Scan for the cell matching the given text and deliver its [x, y] coordinate at center. 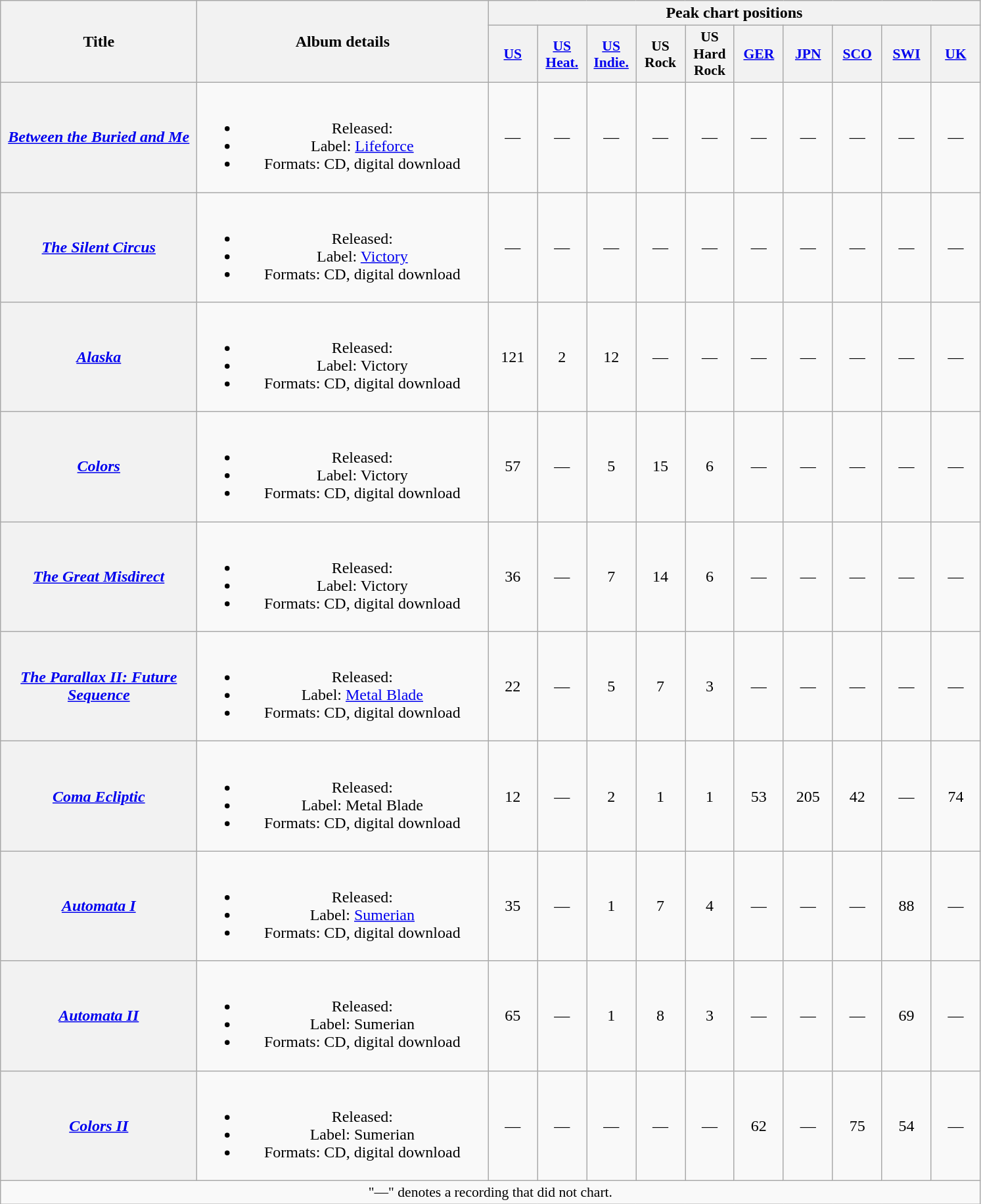
75 [857, 1125]
The Great Misdirect [99, 577]
"—" denotes a recording that did not chart. [490, 1192]
53 [758, 797]
42 [857, 797]
Between the Buried and Me [99, 137]
US [513, 54]
88 [907, 906]
Colors [99, 467]
15 [661, 467]
Peak chart positions [735, 13]
The Silent Circus [99, 247]
65 [513, 1016]
121 [513, 358]
The Parallax II: Future Sequence [99, 686]
JPN [808, 54]
69 [907, 1016]
57 [513, 467]
USHard Rock [710, 54]
205 [808, 797]
35 [513, 906]
GER [758, 54]
74 [955, 797]
22 [513, 686]
USRock [661, 54]
Title [99, 42]
14 [661, 577]
Album details [343, 42]
Alaska [99, 358]
4 [710, 906]
62 [758, 1125]
UK [955, 54]
Coma Ecliptic [99, 797]
USHeat. [562, 54]
Automata II [99, 1016]
SWI [907, 54]
Released: Label: LifeforceFormats: CD, digital download [343, 137]
USIndie. [611, 54]
Automata I [99, 906]
36 [513, 577]
8 [661, 1016]
Colors II [99, 1125]
SCO [857, 54]
54 [907, 1125]
